Locate the cell with the specified text and output its (X, Y) center coordinate. 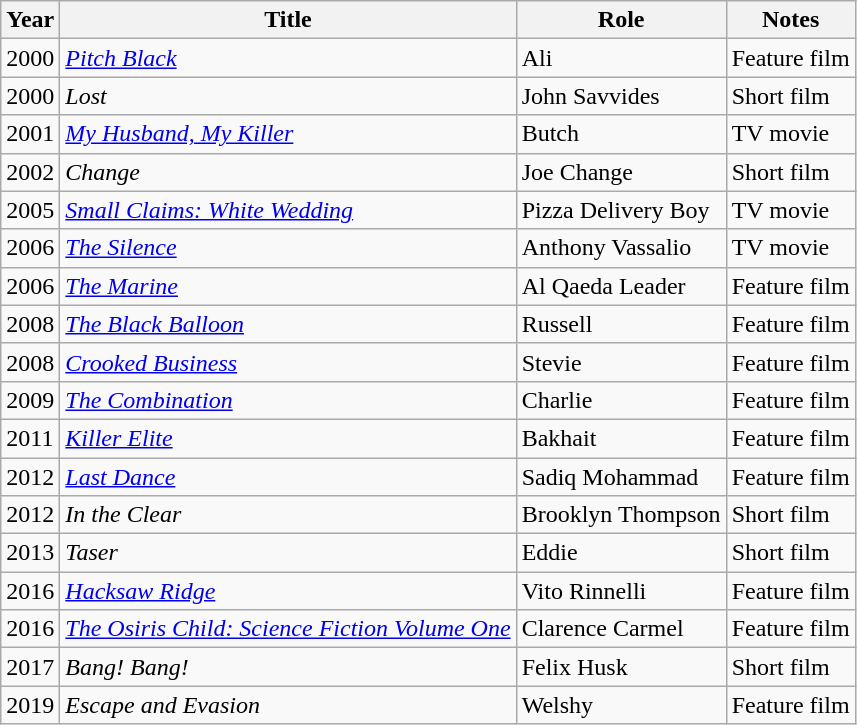
Joe Change (621, 172)
2011 (30, 438)
The Osiris Child: Science Fiction Volume One (288, 629)
The Black Balloon (288, 324)
2019 (30, 705)
John Savvides (621, 96)
The Marine (288, 286)
Lost (288, 96)
2017 (30, 667)
Taser (288, 553)
Hacksaw Ridge (288, 591)
Stevie (621, 362)
Change (288, 172)
Role (621, 20)
The Silence (288, 248)
Al Qaeda Leader (621, 286)
Pitch Black (288, 58)
Brooklyn Thompson (621, 515)
Clarence Carmel (621, 629)
Killer Elite (288, 438)
The Combination (288, 400)
Charlie (621, 400)
Russell (621, 324)
Year (30, 20)
Felix Husk (621, 667)
Last Dance (288, 477)
2013 (30, 553)
Title (288, 20)
Bang! Bang! (288, 667)
Eddie (621, 553)
Notes (790, 20)
2005 (30, 210)
My Husband, My Killer (288, 134)
Bakhait (621, 438)
Anthony Vassalio (621, 248)
2002 (30, 172)
2009 (30, 400)
Small Claims: White Wedding (288, 210)
Pizza Delivery Boy (621, 210)
Butch (621, 134)
Crooked Business (288, 362)
2001 (30, 134)
In the Clear (288, 515)
Vito Rinnelli (621, 591)
Escape and Evasion (288, 705)
Sadiq Mohammad (621, 477)
Welshy (621, 705)
Ali (621, 58)
